Provide the (X, Y) coordinate of the cell's center where the given text is located.  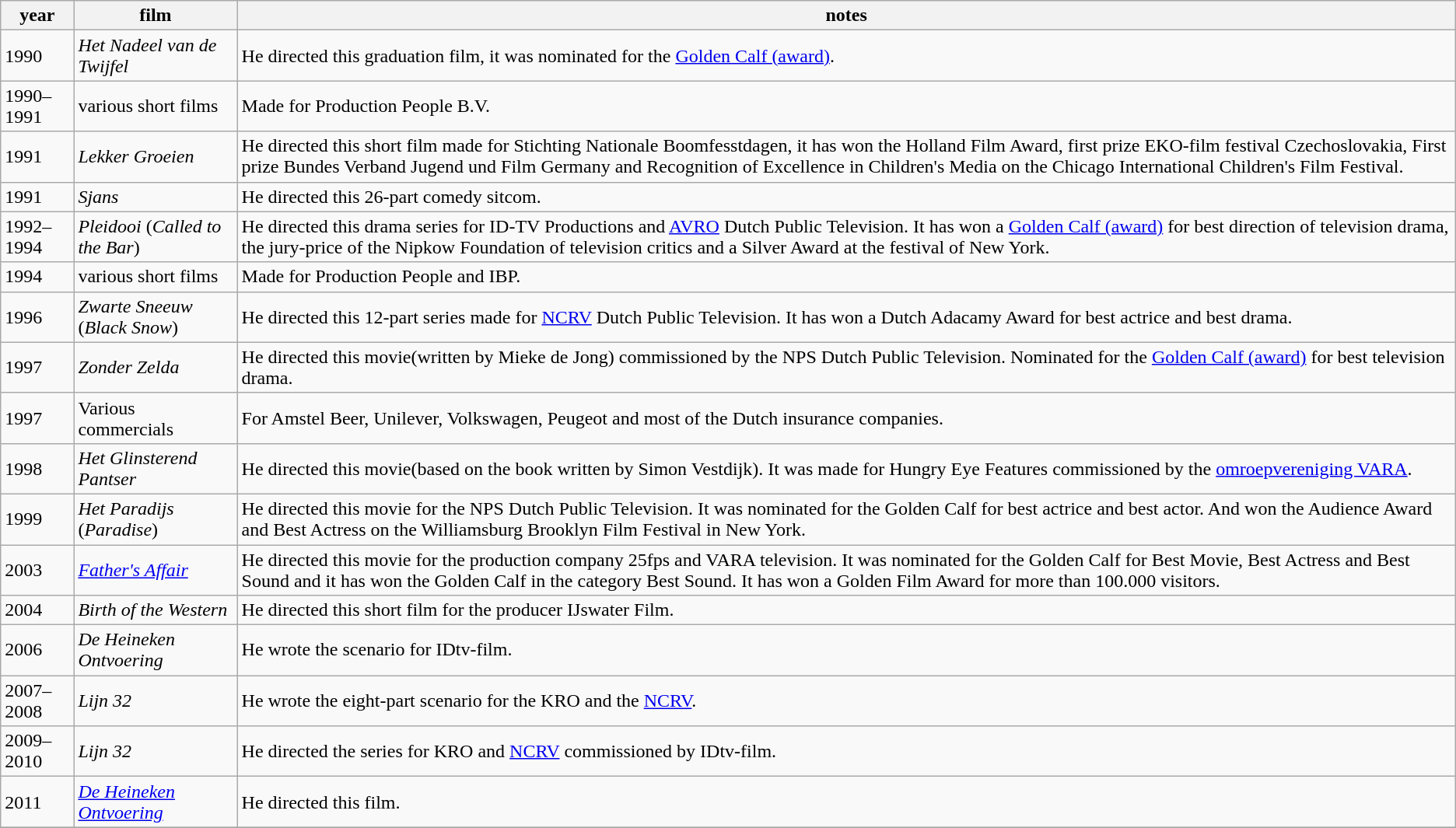
For Amstel Beer, Unilever, Volkswagen, Peugeot and most of the Dutch insurance companies. (846, 418)
He directed this 26-part comedy sitcom. (846, 197)
He directed this 12-part series made for NCRV Dutch Public Television. It has won a Dutch Adacamy Award for best actrice and best drama. (846, 317)
Birth of the Western (156, 610)
1994 (37, 277)
Lekker Groeien (156, 157)
Het Glinsterend Pantser (156, 468)
2007–2008 (37, 701)
1996 (37, 317)
notes (846, 16)
Various commercials (156, 418)
1990–1991 (37, 106)
Het Paradijs (Paradise) (156, 519)
Made for Production People B.V. (846, 106)
Made for Production People and IBP. (846, 277)
He directed this graduation film, it was nominated for the Golden Calf (award). (846, 56)
2011 (37, 802)
1990 (37, 56)
2003 (37, 569)
Zonder Zelda (156, 367)
2006 (37, 650)
He wrote the scenario for IDtv-film. (846, 650)
1998 (37, 468)
Zwarte Sneeuw (Black Snow) (156, 317)
He directed this short film for the producer IJswater Film. (846, 610)
1999 (37, 519)
year (37, 16)
He directed the series for KRO and NCRV commissioned by IDtv-film. (846, 751)
He wrote the eight-part scenario for the KRO and the NCRV. (846, 701)
1992–1994 (37, 236)
2004 (37, 610)
He directed this film. (846, 802)
Father's Affair (156, 569)
Het Nadeel van de Twijfel (156, 56)
He directed this movie(based on the book written by Simon Vestdijk). It was made for Hungry Eye Features commissioned by the omroepvereniging VARA. (846, 468)
2009–2010 (37, 751)
Pleidooi (Called to the Bar) (156, 236)
film (156, 16)
Sjans (156, 197)
